Pinpoint the cell where the given text exists, returning its (X, Y) midpoint coordinate. 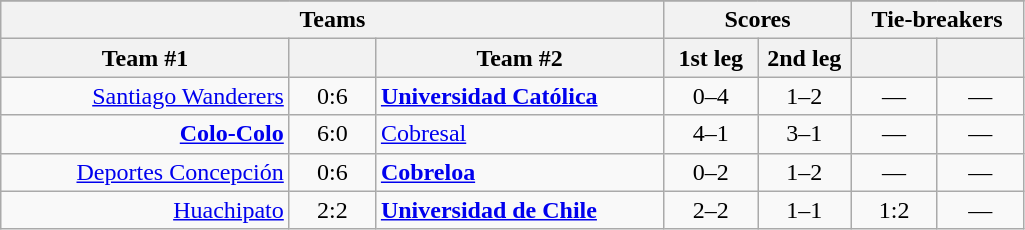
Scores (758, 20)
1st leg (711, 58)
Huachipato (146, 210)
Team #2 (520, 58)
0–4 (711, 96)
Tie-breakers (937, 20)
Santiago Wanderers (146, 96)
2nd leg (805, 58)
2:2 (332, 210)
1–1 (805, 210)
2–2 (711, 210)
Colo-Colo (146, 134)
Cobresal (520, 134)
3–1 (805, 134)
Universidad de Chile (520, 210)
Teams (332, 20)
Cobreloa (520, 172)
Team #1 (146, 58)
6:0 (332, 134)
4–1 (711, 134)
Deportes Concepción (146, 172)
0–2 (711, 172)
1:2 (894, 210)
Universidad Católica (520, 96)
